From the cell containing the given text, extract its center point as (x, y) coordinate. 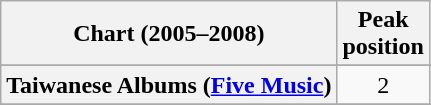
Taiwanese Albums (Five Music) (169, 85)
Chart (2005–2008) (169, 34)
Peakposition (383, 34)
2 (383, 85)
